Search for the cell housing the specified text and yield its (X, Y) center coordinate. 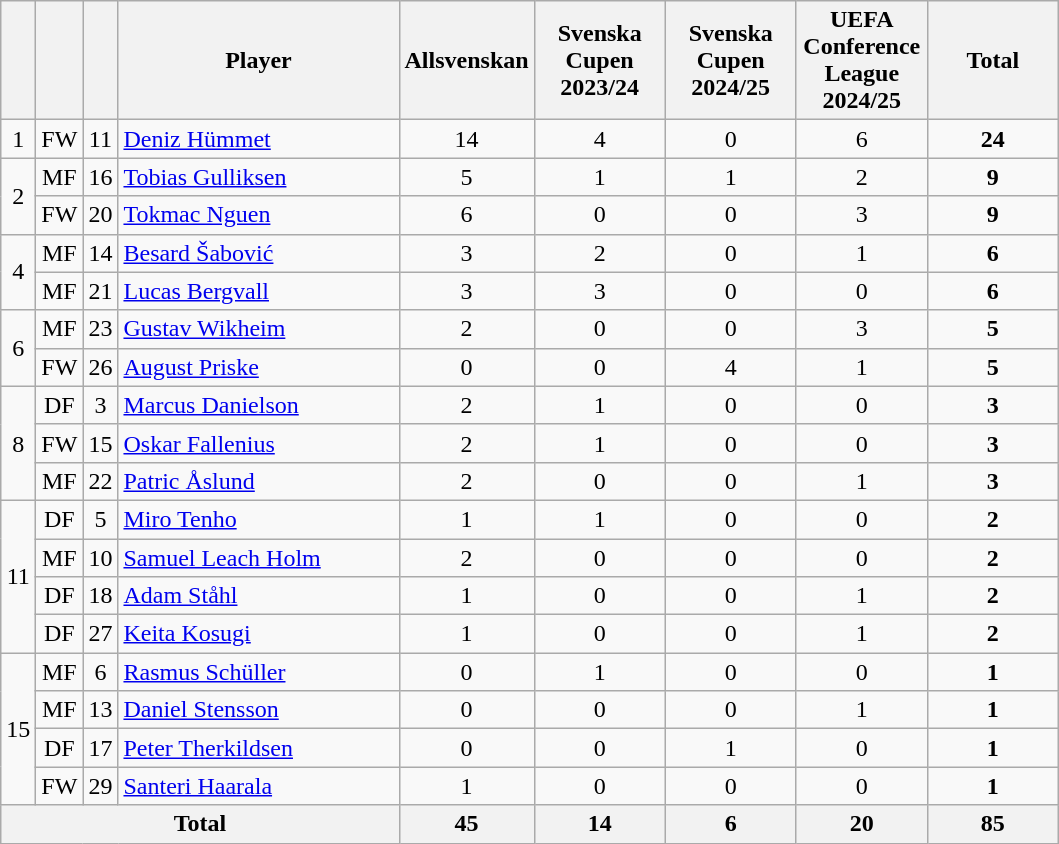
Santeri Haarala (258, 786)
16 (100, 177)
Samuel Leach Holm (258, 557)
Svenska Cupen 2024/25 (730, 60)
27 (100, 634)
45 (466, 824)
29 (100, 786)
August Priske (258, 367)
Peter Therkildsen (258, 748)
Tobias Gulliksen (258, 177)
Marcus Danielson (258, 405)
23 (100, 329)
Gustav Wikheim (258, 329)
Tokmac Nguen (258, 215)
13 (100, 710)
Patric Åslund (258, 481)
10 (100, 557)
24 (992, 139)
Miro Tenho (258, 519)
18 (100, 596)
UEFA Conference League 2024/25 (862, 60)
Svenska Cupen 2023/24 (600, 60)
85 (992, 824)
8 (18, 443)
Allsvenskan (466, 60)
Rasmus Schüller (258, 672)
Oskar Fallenius (258, 443)
26 (100, 367)
Player (258, 60)
Besard Šabović (258, 253)
Keita Kosugi (258, 634)
Adam Ståhl (258, 596)
22 (100, 481)
17 (100, 748)
21 (100, 291)
Lucas Bergvall (258, 291)
Daniel Stensson (258, 710)
Deniz Hümmet (258, 139)
